Search for the cell housing the specified text and yield its [x, y] center coordinate. 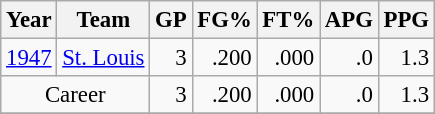
Year [29, 20]
St. Louis [104, 58]
APG [350, 20]
FG% [224, 20]
Career [76, 95]
1947 [29, 58]
GP [171, 20]
Team [104, 20]
FT% [288, 20]
PPG [406, 20]
